Return the [X, Y] coordinate for the center point of the cell that contains the specified text.  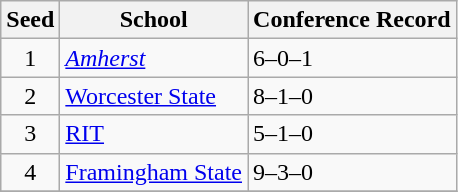
9–3–0 [352, 172]
School [154, 20]
Worcester State [154, 96]
5–1–0 [352, 134]
2 [30, 96]
Seed [30, 20]
Amherst [154, 58]
Framingham State [154, 172]
8–1–0 [352, 96]
4 [30, 172]
Conference Record [352, 20]
3 [30, 134]
6–0–1 [352, 58]
1 [30, 58]
RIT [154, 134]
